Extract the (X, Y) coordinate from the center of the cell holding the provided text.  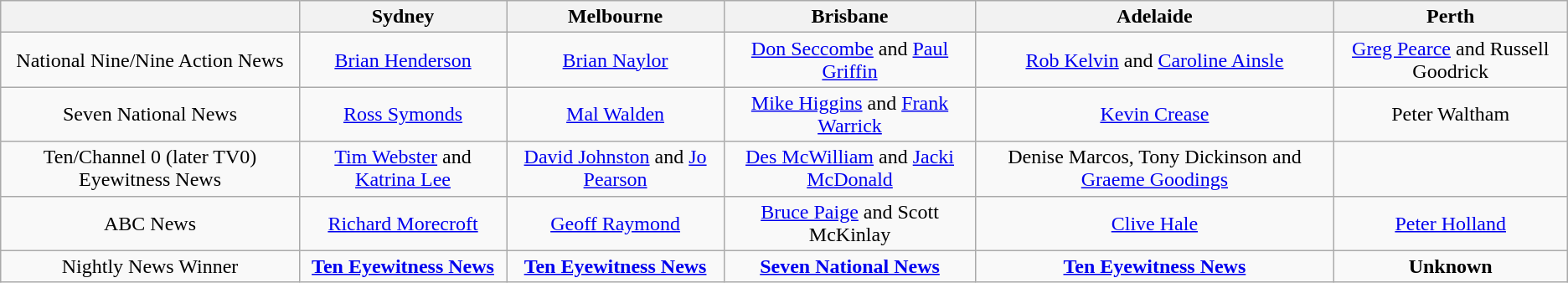
Mike Higgins and Frank Warrick (849, 114)
Adelaide (1154, 17)
Mal Walden (616, 114)
Clive Hale (1154, 223)
Ten/Channel 0 (later TV0) Eyewitness News (151, 169)
Brisbane (849, 17)
Ross Symonds (403, 114)
Brian Naylor (616, 60)
Melbourne (616, 17)
Don Seccombe and Paul Griffin (849, 60)
ABC News (151, 223)
Bruce Paige and Scott McKinlay (849, 223)
Peter Waltham (1451, 114)
Kevin Crease (1154, 114)
David Johnston and Jo Pearson (616, 169)
National Nine/Nine Action News (151, 60)
Richard Morecroft (403, 223)
Nightly News Winner (151, 266)
Rob Kelvin and Caroline Ainsle (1154, 60)
Denise Marcos, Tony Dickinson and Graeme Goodings (1154, 169)
Sydney (403, 17)
Greg Pearce and Russell Goodrick (1451, 60)
Geoff Raymond (616, 223)
Des McWilliam and Jacki McDonald (849, 169)
Perth (1451, 17)
Unknown (1451, 266)
Peter Holland (1451, 223)
Brian Henderson (403, 60)
Tim Webster and Katrina Lee (403, 169)
